Determine the (x, y) coordinate at the center of the cell enclosing the given text.  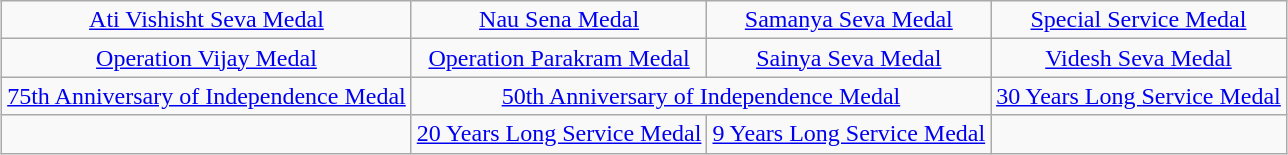
Nau Sena Medal (559, 20)
20 Years Long Service Medal (559, 134)
9 Years Long Service Medal (849, 134)
Operation Vijay Medal (207, 58)
Videsh Seva Medal (1139, 58)
Special Service Medal (1139, 20)
30 Years Long Service Medal (1139, 96)
50th Anniversary of Independence Medal (700, 96)
Ati Vishisht Seva Medal (207, 20)
Sainya Seva Medal (849, 58)
Operation Parakram Medal (559, 58)
75th Anniversary of Independence Medal (207, 96)
Samanya Seva Medal (849, 20)
